Search for the cell housing the specified text and yield its (x, y) center coordinate. 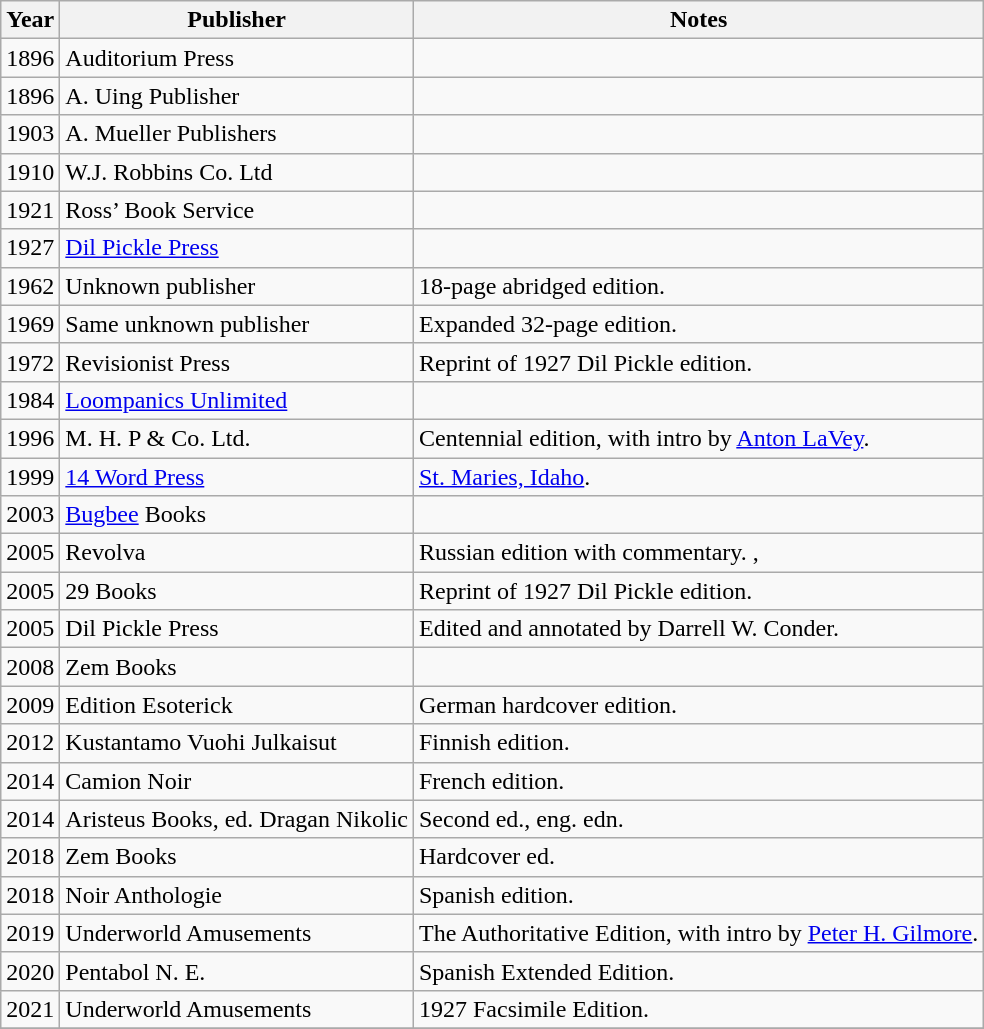
1927 Facsimile Edition. (698, 1009)
German hardcover edition. (698, 705)
1903 (30, 134)
Bugbee Books (237, 515)
1921 (30, 210)
Kustantamo Vuohi Julkaisut (237, 743)
1962 (30, 286)
Revolva (237, 553)
Second ed., eng. edn. (698, 819)
1969 (30, 324)
2019 (30, 933)
1999 (30, 477)
2012 (30, 743)
29 Books (237, 591)
St. Maries, Idaho. (698, 477)
2009 (30, 705)
1972 (30, 362)
1996 (30, 438)
1927 (30, 248)
The Authoritative Edition, with intro by Peter H. Gilmore. (698, 933)
18-page abridged edition. (698, 286)
Pentabol N. E. (237, 971)
A. Mueller Publishers (237, 134)
Unknown publisher (237, 286)
W.J. Robbins Co. Ltd (237, 172)
Noir Anthologie (237, 895)
Spanish Extended Edition. (698, 971)
2021 (30, 1009)
2020 (30, 971)
2008 (30, 667)
Hardcover ed. (698, 857)
Publisher (237, 20)
Ross’ Book Service (237, 210)
Notes (698, 20)
Revisionist Press (237, 362)
Year (30, 20)
M. H. P & Co. Ltd. (237, 438)
Same unknown publisher (237, 324)
Edited and annotated by Darrell W. Conder. (698, 629)
Centennial edition, with intro by Anton LaVey. (698, 438)
2003 (30, 515)
Russian edition with commentary. , (698, 553)
Loompanics Unlimited (237, 400)
Finnish edition. (698, 743)
Expanded 32-page edition. (698, 324)
Aristeus Books, ed. Dragan Nikolic (237, 819)
Spanish edition. (698, 895)
14 Word Press (237, 477)
French edition. (698, 781)
1910 (30, 172)
1984 (30, 400)
Auditorium Press (237, 58)
Edition Esoterick (237, 705)
Camion Noir (237, 781)
A. Uing Publisher (237, 96)
